Return the (X, Y) coordinate for the center point of the cell that contains the specified text.  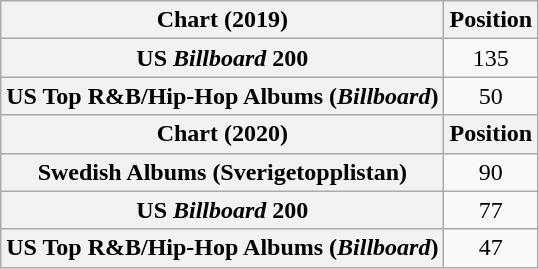
90 (491, 172)
Chart (2020) (222, 134)
Swedish Albums (Sverigetopplistan) (222, 172)
135 (491, 58)
47 (491, 248)
77 (491, 210)
50 (491, 96)
Chart (2019) (222, 20)
